Extract the [X, Y] coordinate from the center of the cell holding the provided text.  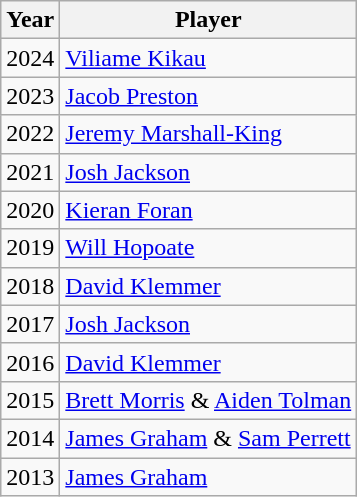
2017 [30, 324]
2024 [30, 58]
Jacob Preston [208, 96]
James Graham [208, 477]
2018 [30, 286]
2016 [30, 362]
Will Hopoate [208, 248]
2014 [30, 438]
2021 [30, 172]
Jeremy Marshall-King [208, 134]
2022 [30, 134]
2023 [30, 96]
Viliame Kikau [208, 58]
James Graham & Sam Perrett [208, 438]
Player [208, 20]
2019 [30, 248]
2013 [30, 477]
Brett Morris & Aiden Tolman [208, 400]
Kieran Foran [208, 210]
Year [30, 20]
2015 [30, 400]
2020 [30, 210]
